Return [X, Y] of the center of cell containing provided text 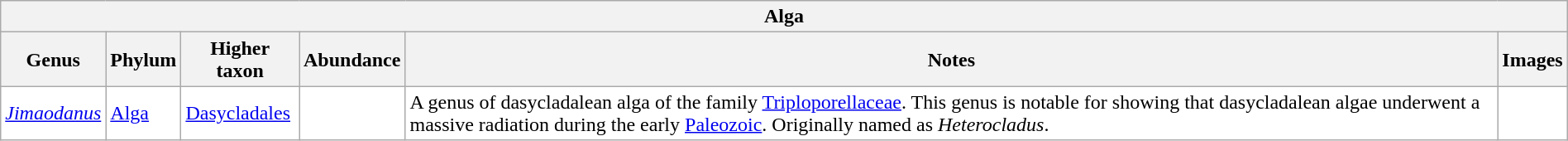
Jimaodanus [53, 113]
Abundance [352, 60]
Dasycladales [240, 113]
Images [1532, 60]
Notes [951, 60]
Higher taxon [240, 60]
Genus [53, 60]
Phylum [144, 60]
